Capture the cell that displays the provided text and extract its (X, Y) central coordinate. 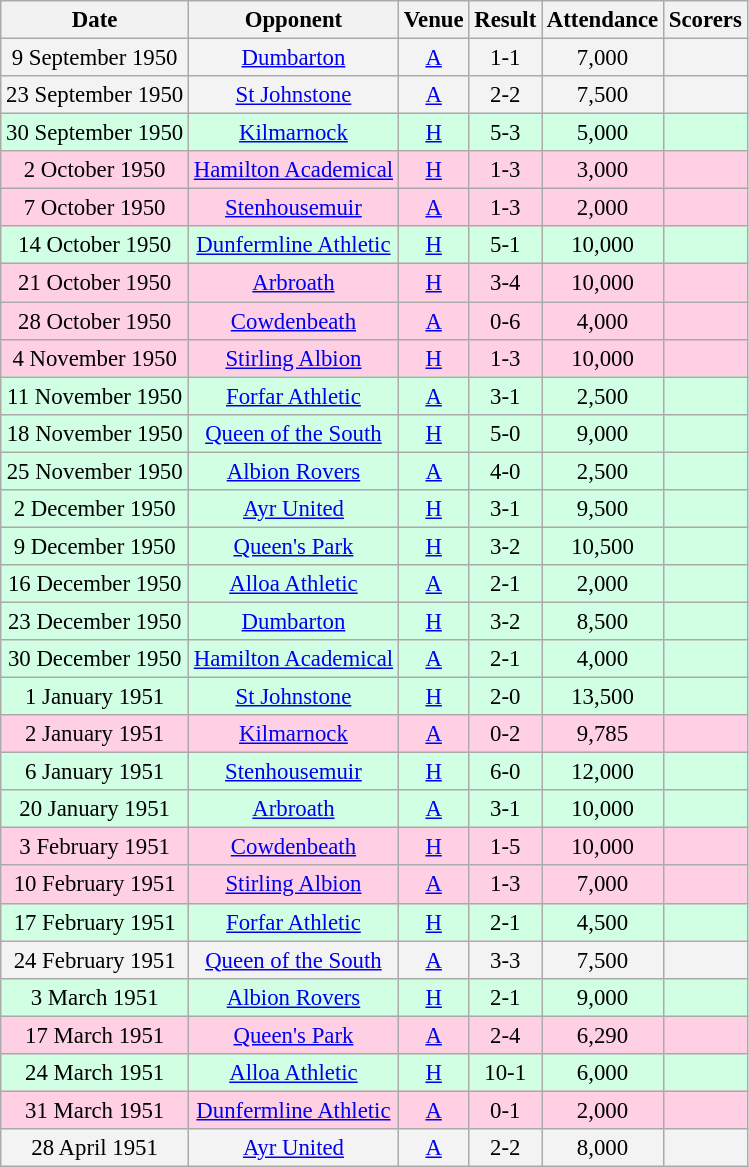
2-4 (506, 1035)
16 December 1950 (95, 584)
5-1 (506, 245)
5,000 (603, 133)
21 October 1950 (95, 283)
5-0 (506, 433)
20 January 1951 (95, 809)
2 December 1950 (95, 509)
6,290 (603, 1035)
1 January 1951 (95, 697)
6,000 (603, 1073)
6-0 (506, 772)
30 December 1950 (95, 659)
25 November 1950 (95, 471)
3 February 1951 (95, 847)
0-6 (506, 321)
Scorers (705, 20)
1-5 (506, 847)
30 September 1950 (95, 133)
13,500 (603, 697)
2 January 1951 (95, 734)
Date (95, 20)
1-1 (506, 58)
28 October 1950 (95, 321)
Attendance (603, 20)
Result (506, 20)
4,500 (603, 922)
Opponent (294, 20)
2-0 (506, 697)
28 April 1951 (95, 1148)
5-3 (506, 133)
11 November 1950 (95, 396)
24 March 1951 (95, 1073)
8,000 (603, 1148)
17 February 1951 (95, 922)
3-3 (506, 960)
17 March 1951 (95, 1035)
6 January 1951 (95, 772)
24 February 1951 (95, 960)
4-0 (506, 471)
7 October 1950 (95, 208)
23 December 1950 (95, 621)
31 March 1951 (95, 1110)
0-1 (506, 1110)
12,000 (603, 772)
14 October 1950 (95, 245)
9 September 1950 (95, 58)
23 September 1950 (95, 95)
10-1 (506, 1073)
3,000 (603, 170)
4 November 1950 (95, 358)
8,500 (603, 621)
2 October 1950 (95, 170)
9 December 1950 (95, 546)
10,500 (603, 546)
9,785 (603, 734)
0-2 (506, 734)
3 March 1951 (95, 997)
18 November 1950 (95, 433)
3-4 (506, 283)
Venue (434, 20)
9,500 (603, 509)
10 February 1951 (95, 885)
